Determine the (x, y) coordinate at the center of the cell enclosing the given text.  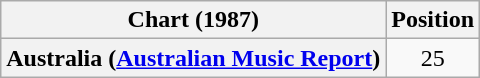
25 (433, 58)
Australia (Australian Music Report) (194, 58)
Position (433, 20)
Chart (1987) (194, 20)
